For the text-containing cell, return its midpoint in [X, Y] coordinate format. 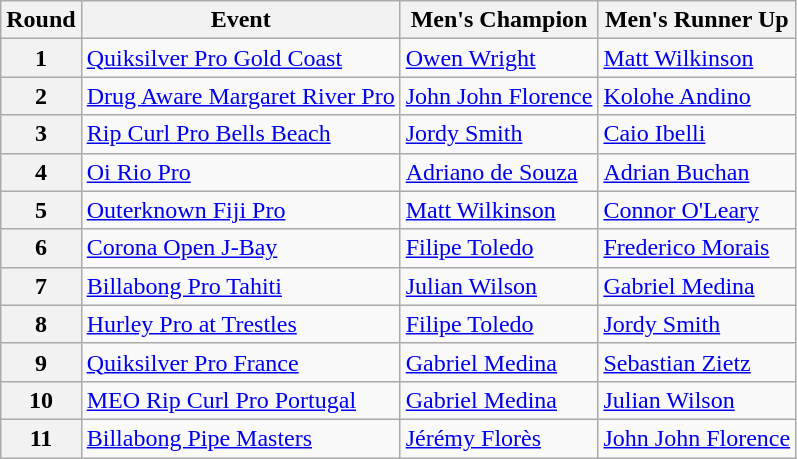
Billabong Pipe Masters [240, 438]
11 [41, 438]
Caio Ibelli [697, 134]
Quiksilver Pro Gold Coast [240, 58]
Outerknown Fiji Pro [240, 210]
Corona Open J-Bay [240, 248]
9 [41, 362]
Connor O'Leary [697, 210]
8 [41, 324]
Jérémy Florès [499, 438]
6 [41, 248]
MEO Rip Curl Pro Portugal [240, 400]
Frederico Morais [697, 248]
Men's Champion [499, 20]
Kolohe Andino [697, 96]
Hurley Pro at Trestles [240, 324]
2 [41, 96]
Quiksilver Pro France [240, 362]
Billabong Pro Tahiti [240, 286]
1 [41, 58]
4 [41, 172]
Owen Wright [499, 58]
Drug Aware Margaret River Pro [240, 96]
7 [41, 286]
3 [41, 134]
Round [41, 20]
10 [41, 400]
Sebastian Zietz [697, 362]
Event [240, 20]
Rip Curl Pro Bells Beach [240, 134]
Adriano de Souza [499, 172]
Oi Rio Pro [240, 172]
5 [41, 210]
Adrian Buchan [697, 172]
Men's Runner Up [697, 20]
